Identify which cell holds the provided text, then report its (X, Y) central coordinate. 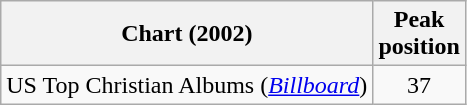
US Top Christian Albums (Billboard) (187, 85)
37 (419, 85)
Peakposition (419, 34)
Chart (2002) (187, 34)
